Locate the cell with the specified text and output its [X, Y] center coordinate. 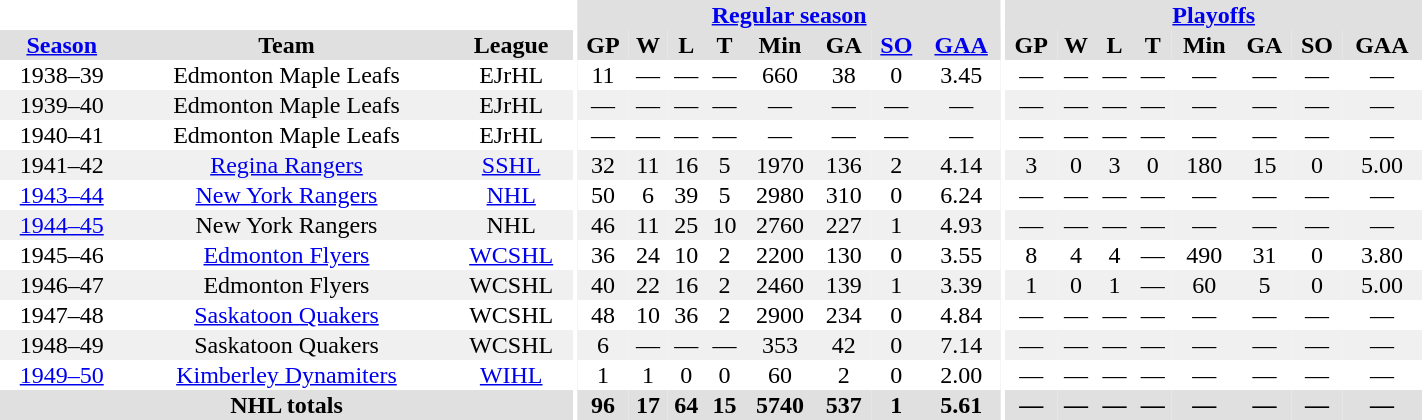
180 [1204, 165]
2460 [780, 285]
42 [844, 345]
234 [844, 315]
1949–50 [62, 375]
40 [603, 285]
96 [603, 405]
3.39 [961, 285]
490 [1204, 255]
5.61 [961, 405]
139 [844, 285]
NHL totals [286, 405]
46 [603, 225]
6.24 [961, 195]
17 [648, 405]
48 [603, 315]
Playoffs [1214, 15]
1970 [780, 165]
3.55 [961, 255]
1946–47 [62, 285]
5740 [780, 405]
2.00 [961, 375]
Team [286, 45]
227 [844, 225]
38 [844, 75]
31 [1264, 255]
2200 [780, 255]
2900 [780, 315]
39 [686, 195]
4.93 [961, 225]
130 [844, 255]
1944–45 [62, 225]
Regular season [789, 15]
2980 [780, 195]
4.84 [961, 315]
SSHL [510, 165]
32 [603, 165]
1941–42 [62, 165]
660 [780, 75]
136 [844, 165]
1939–40 [62, 105]
3.80 [1382, 255]
8 [1031, 255]
3.45 [961, 75]
1948–49 [62, 345]
1947–48 [62, 315]
22 [648, 285]
25 [686, 225]
League [510, 45]
24 [648, 255]
310 [844, 195]
1943–44 [62, 195]
50 [603, 195]
1940–41 [62, 135]
WIHL [510, 375]
Kimberley Dynamiters [286, 375]
4.14 [961, 165]
353 [780, 345]
7.14 [961, 345]
2760 [780, 225]
1945–46 [62, 255]
64 [686, 405]
1938–39 [62, 75]
Regina Rangers [286, 165]
Season [62, 45]
537 [844, 405]
